Search for the cell housing the specified text and yield its [X, Y] center coordinate. 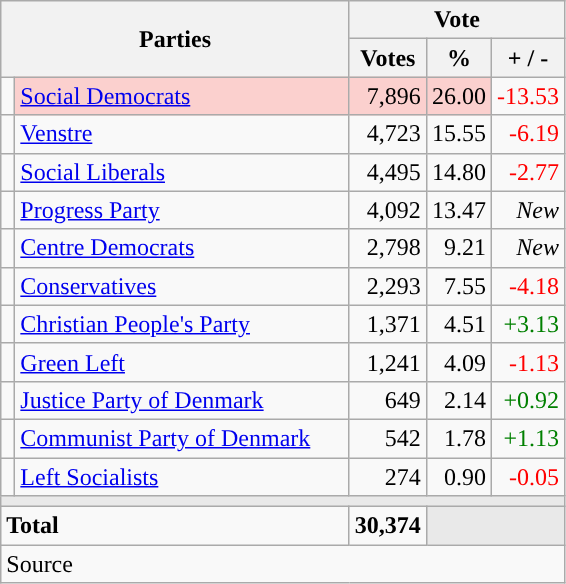
Justice Party of Denmark [182, 400]
2.14 [458, 400]
Left Socialists [182, 477]
+0.92 [528, 400]
% [458, 58]
Progress Party [182, 210]
-1.13 [528, 362]
Social Democrats [182, 96]
13.47 [458, 210]
Votes [388, 58]
4,723 [388, 134]
2,798 [388, 248]
Christian People's Party [182, 324]
7,896 [388, 96]
15.55 [458, 134]
274 [388, 477]
30,374 [388, 526]
7.55 [458, 286]
0.90 [458, 477]
2,293 [388, 286]
4.09 [458, 362]
Conservatives [182, 286]
+3.13 [528, 324]
-6.19 [528, 134]
26.00 [458, 96]
1,241 [388, 362]
Vote [456, 20]
+1.13 [528, 438]
-4.18 [528, 286]
Communist Party of Denmark [182, 438]
542 [388, 438]
4,495 [388, 172]
14.80 [458, 172]
-13.53 [528, 96]
Parties [176, 39]
Venstre [182, 134]
1.78 [458, 438]
Total [176, 526]
-0.05 [528, 477]
Green Left [182, 362]
Source [283, 564]
4,092 [388, 210]
4.51 [458, 324]
Social Liberals [182, 172]
Centre Democrats [182, 248]
1,371 [388, 324]
649 [388, 400]
9.21 [458, 248]
+ / - [528, 58]
-2.77 [528, 172]
